Scan for the cell matching the given text and deliver its (X, Y) coordinate at center. 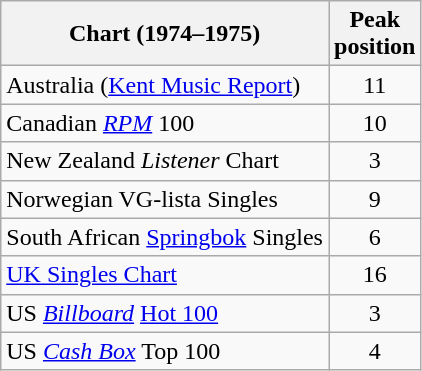
10 (374, 123)
Peakposition (374, 34)
4 (374, 351)
US Billboard Hot 100 (165, 313)
South African Springbok Singles (165, 237)
Chart (1974–1975) (165, 34)
New Zealand Listener Chart (165, 161)
Canadian RPM 100 (165, 123)
Norwegian VG-lista Singles (165, 199)
UK Singles Chart (165, 275)
US Cash Box Top 100 (165, 351)
16 (374, 275)
Australia (Kent Music Report) (165, 85)
11 (374, 85)
9 (374, 199)
6 (374, 237)
